Scan for the cell matching the given text and deliver its (x, y) coordinate at center. 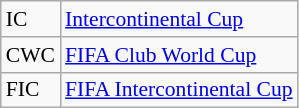
FIFA Club World Cup (179, 55)
Intercontinental Cup (179, 19)
FIFA Intercontinental Cup (179, 90)
IC (30, 19)
CWC (30, 55)
FIC (30, 90)
